Find where the given text appears and provide that cell's center as (x, y) coordinate. 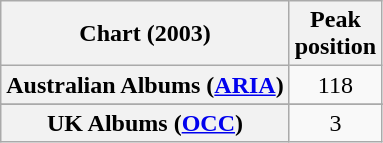
3 (335, 123)
Australian Albums (ARIA) (145, 85)
118 (335, 85)
UK Albums (OCC) (145, 123)
Peakposition (335, 34)
Chart (2003) (145, 34)
